From the cell containing the given text, extract its center point as (X, Y) coordinate. 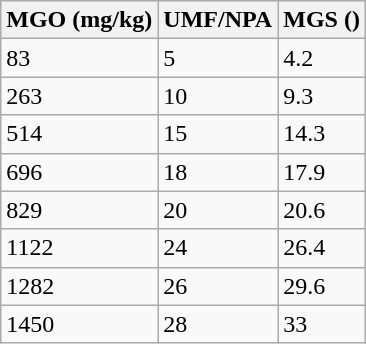
1122 (80, 248)
29.6 (322, 286)
17.9 (322, 172)
18 (218, 172)
MGS () (322, 20)
28 (218, 324)
20 (218, 210)
24 (218, 248)
10 (218, 96)
UMF/NPA (218, 20)
1282 (80, 286)
4.2 (322, 58)
26 (218, 286)
14.3 (322, 134)
20.6 (322, 210)
9.3 (322, 96)
514 (80, 134)
83 (80, 58)
1450 (80, 324)
829 (80, 210)
33 (322, 324)
696 (80, 172)
26.4 (322, 248)
5 (218, 58)
15 (218, 134)
MGO (mg/kg) (80, 20)
263 (80, 96)
